Extract the [x, y] coordinate from the center of the cell holding the provided text.  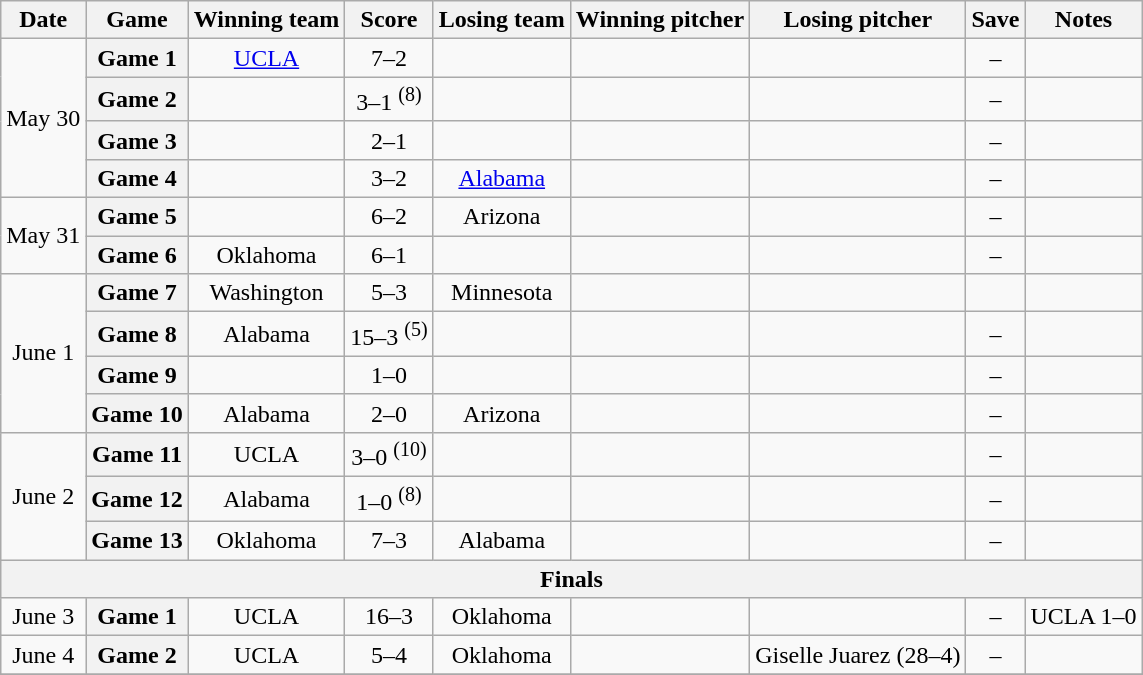
Minnesota [502, 293]
7–2 [389, 58]
16–3 [389, 617]
5–3 [389, 293]
5–4 [389, 655]
6–2 [389, 217]
Finals [572, 579]
UCLA 1–0 [1084, 617]
1–0 [389, 375]
June 4 [44, 655]
Game [137, 20]
May 30 [44, 118]
Game 5 [137, 217]
Winning team [266, 20]
Losing pitcher [858, 20]
Game 3 [137, 140]
2–0 [389, 413]
Game 12 [137, 500]
Save [996, 20]
Score [389, 20]
3–1 (8) [389, 100]
Losing team [502, 20]
June 1 [44, 354]
Date [44, 20]
June 3 [44, 617]
2–1 [389, 140]
Game 7 [137, 293]
Game 13 [137, 541]
June 2 [44, 496]
Game 10 [137, 413]
15–3 (5) [389, 334]
May 31 [44, 236]
Giselle Juarez (28–4) [858, 655]
Game 9 [137, 375]
Washington [266, 293]
6–1 [389, 255]
Winning pitcher [660, 20]
Game 6 [137, 255]
Game 11 [137, 454]
7–3 [389, 541]
3–2 [389, 178]
3–0 (10) [389, 454]
Game 4 [137, 178]
Game 8 [137, 334]
1–0 (8) [389, 500]
Notes [1084, 20]
